Provide the [X, Y] coordinate of the cell's center where the given text is located.  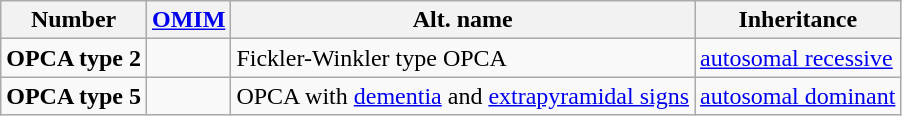
Inheritance [798, 20]
Fickler-Winkler type OPCA [463, 58]
OPCA with dementia and extrapyramidal signs [463, 96]
autosomal recessive [798, 58]
OMIM [188, 20]
Alt. name [463, 20]
OPCA type 2 [74, 58]
OPCA type 5 [74, 96]
Number [74, 20]
autosomal dominant [798, 96]
